Search for the cell housing the specified text and yield its [x, y] center coordinate. 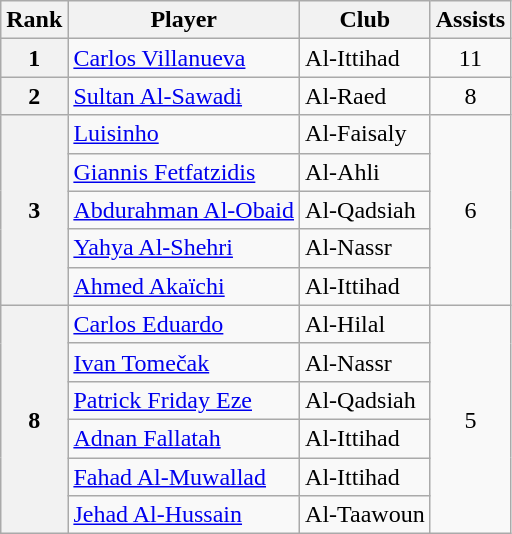
Al-Hilal [366, 324]
Al-Ahli [366, 172]
Carlos Villanueva [184, 58]
Ahmed Akaïchi [184, 286]
Sultan Al-Sawadi [184, 96]
Patrick Friday Eze [184, 400]
Assists [470, 20]
Luisinho [184, 134]
3 [34, 210]
6 [470, 210]
Rank [34, 20]
Giannis Fetfatzidis [184, 172]
Al-Raed [366, 96]
11 [470, 58]
Fahad Al-Muwallad [184, 477]
Jehad Al-Hussain [184, 515]
Club [366, 20]
Al-Taawoun [366, 515]
5 [470, 419]
Player [184, 20]
Al-Faisaly [366, 134]
Ivan Tomečak [184, 362]
Adnan Fallatah [184, 438]
Carlos Eduardo [184, 324]
2 [34, 96]
Abdurahman Al-Obaid [184, 210]
1 [34, 58]
Yahya Al-Shehri [184, 248]
